Detect which cell encompasses the target text, then output its (X, Y) center coordinate. 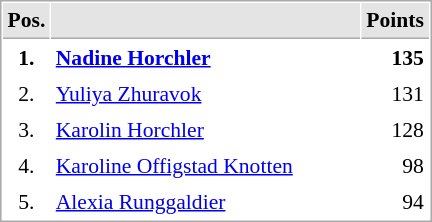
5. (26, 201)
135 (396, 57)
Nadine Horchler (206, 57)
98 (396, 165)
3. (26, 129)
Yuliya Zhuravok (206, 93)
Karolin Horchler (206, 129)
Pos. (26, 21)
4. (26, 165)
131 (396, 93)
Karoline Offigstad Knotten (206, 165)
2. (26, 93)
94 (396, 201)
Alexia Runggaldier (206, 201)
1. (26, 57)
Points (396, 21)
128 (396, 129)
